Provide the [x, y] coordinate of the cell's center where the given text is located.  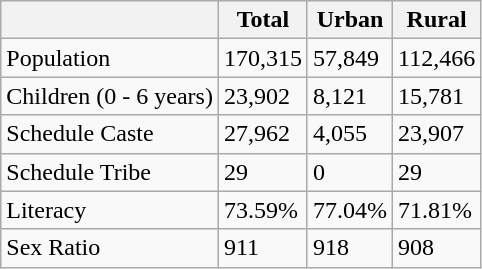
27,962 [262, 134]
15,781 [437, 96]
23,902 [262, 96]
57,849 [350, 58]
73.59% [262, 210]
23,907 [437, 134]
170,315 [262, 58]
4,055 [350, 134]
908 [437, 248]
911 [262, 248]
Total [262, 20]
112,466 [437, 58]
Population [110, 58]
Children (0 - 6 years) [110, 96]
Sex Ratio [110, 248]
77.04% [350, 210]
Literacy [110, 210]
Schedule Caste [110, 134]
8,121 [350, 96]
Schedule Tribe [110, 172]
Rural [437, 20]
71.81% [437, 210]
Urban [350, 20]
0 [350, 172]
918 [350, 248]
